Capture the cell that displays the provided text and extract its (X, Y) central coordinate. 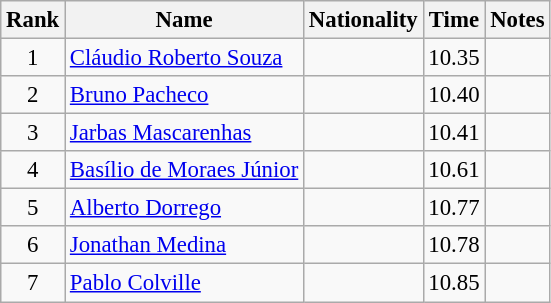
Pablo Colville (184, 283)
Jonathan Medina (184, 245)
Alberto Dorrego (184, 208)
Name (184, 20)
1 (33, 58)
10.78 (454, 245)
Rank (33, 20)
Bruno Pacheco (184, 95)
Nationality (364, 20)
10.35 (454, 58)
4 (33, 170)
Basílio de Moraes Júnior (184, 170)
10.41 (454, 133)
10.61 (454, 170)
Cláudio Roberto Souza (184, 58)
10.85 (454, 283)
10.40 (454, 95)
Notes (518, 20)
6 (33, 245)
3 (33, 133)
7 (33, 283)
Time (454, 20)
2 (33, 95)
10.77 (454, 208)
Jarbas Mascarenhas (184, 133)
5 (33, 208)
